Return the [x, y] coordinate for the center point of the cell that contains the specified text.  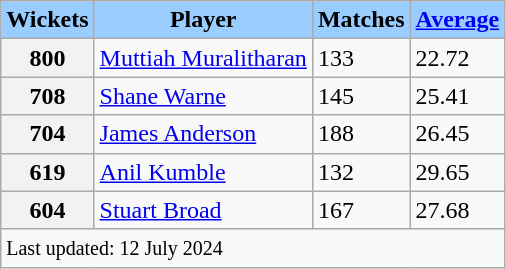
Stuart Broad [203, 210]
29.65 [458, 172]
188 [361, 134]
25.41 [458, 96]
708 [48, 96]
132 [361, 172]
James Anderson [203, 134]
27.68 [458, 210]
Average [458, 20]
Wickets [48, 20]
Player [203, 20]
Anil Kumble [203, 172]
604 [48, 210]
Muttiah Muralitharan [203, 58]
145 [361, 96]
Shane Warne [203, 96]
133 [361, 58]
800 [48, 58]
167 [361, 210]
26.45 [458, 134]
22.72 [458, 58]
Last updated: 12 July 2024 [253, 248]
619 [48, 172]
Matches [361, 20]
704 [48, 134]
